Return (X, Y) of the center of cell containing provided text 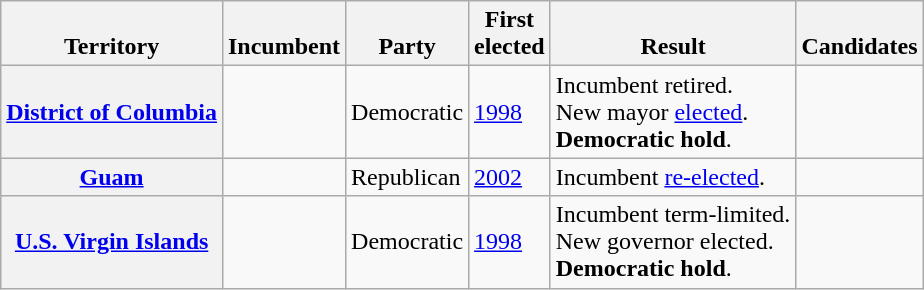
2002 (510, 177)
U.S. Virgin Islands (112, 242)
Incumbent (284, 34)
Republican (408, 177)
Candidates (860, 34)
Incumbent re-elected. (673, 177)
Firstelected (510, 34)
Incumbent retired.New mayor elected.Democratic hold. (673, 112)
Incumbent term-limited.New governor elected.Democratic hold. (673, 242)
District of Columbia (112, 112)
Result (673, 34)
Party (408, 34)
Territory (112, 34)
Guam (112, 177)
